Return the (x, y) coordinate for the center point of the cell that contains the specified text.  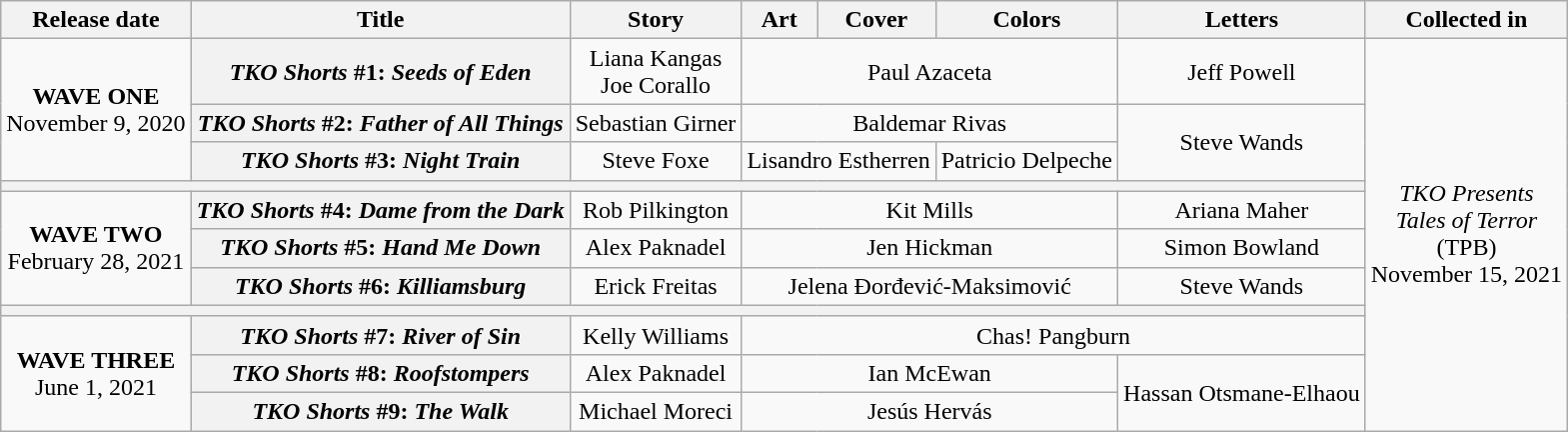
Letters (1242, 20)
Art (780, 20)
TKO Shorts #6: Killiamsburg (380, 286)
Jen Hickman (929, 248)
Steve Foxe (656, 161)
Jesús Hervás (929, 411)
Colors (1026, 20)
Rob Pilkington (656, 210)
Release date (96, 20)
Simon Bowland (1242, 248)
TKO Shorts #5: Hand Me Down (380, 248)
Ian McEwan (929, 373)
TKO Shorts #2: Father of All Things (380, 123)
Story (656, 20)
Ariana Maher (1242, 210)
Sebastian Girner (656, 123)
Collected in (1466, 20)
Michael Moreci (656, 411)
Jelena Đorđević-Maksimović (929, 286)
TKO Shorts #8: Roofstompers (380, 373)
Lisandro Estherren (838, 161)
Patricio Delpeche (1026, 161)
TKO Shorts #4: Dame from the Dark (380, 210)
Baldemar Rivas (929, 123)
Jeff Powell (1242, 72)
TKO Shorts #7: River of Sin (380, 335)
Cover (877, 20)
Hassan Otsmane-Elhaou (1242, 392)
Erick Freitas (656, 286)
Kit Mills (929, 210)
WAVE ONENovember 9, 2020 (96, 110)
TKO Shorts #3: Night Train (380, 161)
WAVE THREEJune 1, 2021 (96, 373)
TKO PresentsTales of Terror (TPB)November 15, 2021 (1466, 235)
TKO Shorts #9: The Walk (380, 411)
Paul Azaceta (929, 72)
Title (380, 20)
WAVE TWOFebruary 28, 2021 (96, 248)
Kelly Williams (656, 335)
Chas! Pangburn (1053, 335)
Liana KangasJoe Corallo (656, 72)
TKO Shorts #1: Seeds of Eden (380, 72)
